Find where the given text appears and provide that cell's center as [X, Y] coordinate. 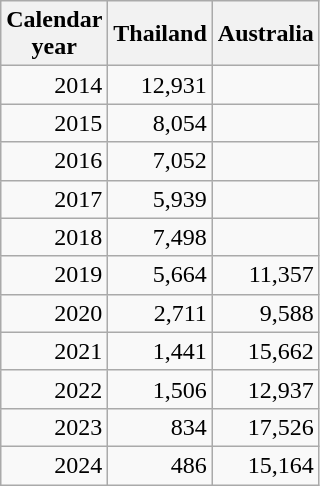
15,164 [266, 465]
12,931 [160, 85]
2023 [54, 427]
1,441 [160, 351]
1,506 [160, 389]
9,588 [266, 313]
Thailand [160, 34]
7,052 [160, 161]
8,054 [160, 123]
12,937 [266, 389]
2014 [54, 85]
5,939 [160, 199]
2020 [54, 313]
2019 [54, 275]
2,711 [160, 313]
2017 [54, 199]
17,526 [266, 427]
Calendaryear [54, 34]
2016 [54, 161]
2022 [54, 389]
15,662 [266, 351]
5,664 [160, 275]
2015 [54, 123]
486 [160, 465]
Australia [266, 34]
2024 [54, 465]
7,498 [160, 237]
2021 [54, 351]
11,357 [266, 275]
834 [160, 427]
2018 [54, 237]
